Locate the cell with the specified text and output its [X, Y] center coordinate. 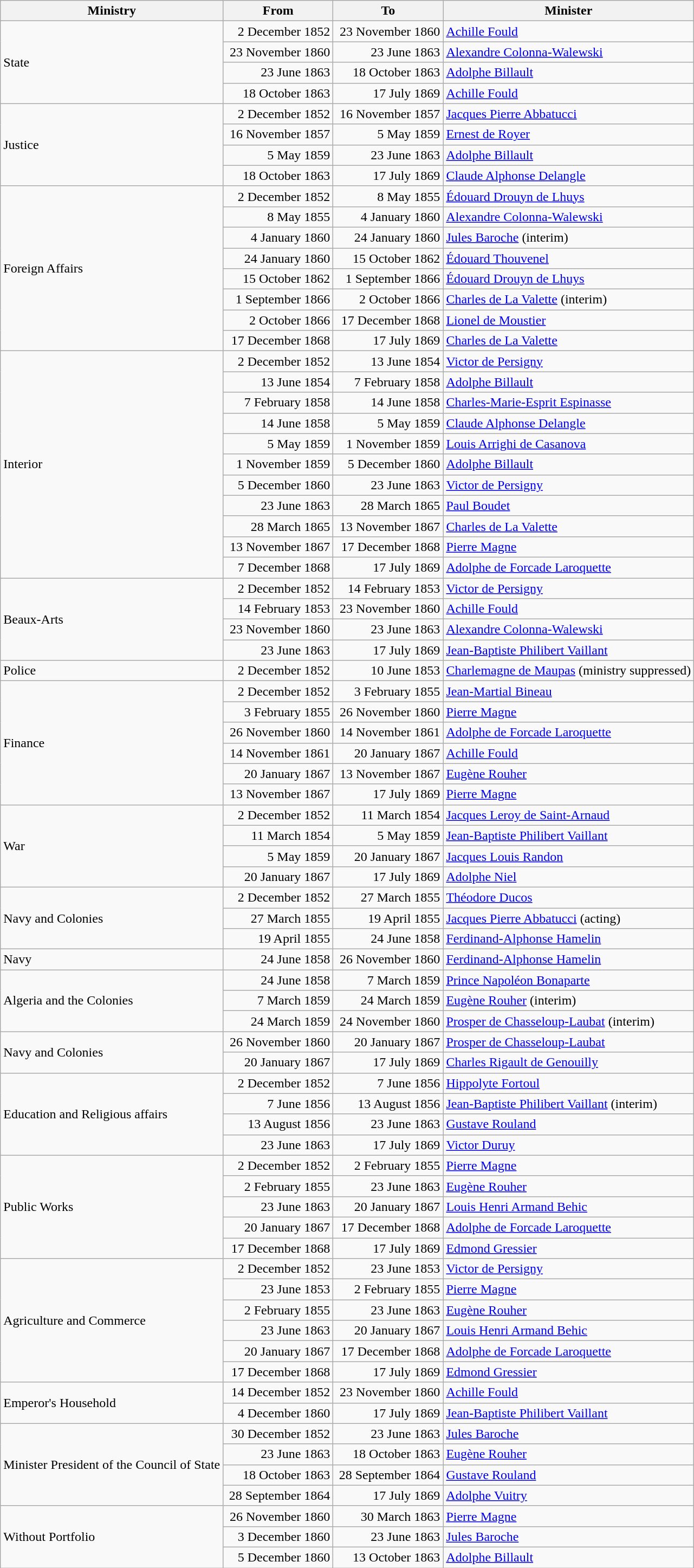
Prince Napoléon Bonaparte [569, 980]
Charles-Marie-Esprit Espinasse [569, 403]
Justice [112, 145]
30 March 1863 [388, 1516]
Finance [112, 743]
Jean-Martial Bineau [569, 691]
13 October 1863 [388, 1557]
4 December 1860 [278, 1413]
Paul Boudet [569, 506]
Eugène Rouher (interim) [569, 1001]
Charlemagne de Maupas (ministry suppressed) [569, 671]
War [112, 846]
Théodore Ducos [569, 897]
Jules Baroche (interim) [569, 237]
Education and Religious affairs [112, 1114]
Minister [569, 11]
Prosper de Chasseloup-Laubat [569, 1042]
Agriculture and Commerce [112, 1320]
Algeria and the Colonies [112, 1001]
Jacques Louis Randon [569, 856]
Police [112, 671]
To [388, 11]
Emperor's Household [112, 1403]
Beaux-Arts [112, 619]
Jean-Baptiste Philibert Vaillant (interim) [569, 1104]
Édouard Thouvenel [569, 258]
Ministry [112, 11]
3 December 1860 [278, 1537]
7 December 1868 [278, 567]
Public Works [112, 1207]
Navy [112, 960]
Minister President of the Council of State [112, 1465]
10 June 1853 [388, 671]
Charles de La Valette (interim) [569, 300]
Jacques Pierre Abbatucci (acting) [569, 918]
Louis Arrighi de Casanova [569, 444]
14 December 1852 [278, 1392]
Lionel de Moustier [569, 320]
Jacques Pierre Abbatucci [569, 114]
State [112, 62]
From [278, 11]
24 November 1860 [388, 1021]
Hippolyte Fortoul [569, 1083]
Interior [112, 465]
Ernest de Royer [569, 134]
Without Portfolio [112, 1537]
Jacques Leroy de Saint-Arnaud [569, 815]
Prosper de Chasseloup-Laubat (interim) [569, 1021]
30 December 1852 [278, 1434]
Charles Rigault de Genouilly [569, 1062]
Adolphe Niel [569, 877]
Foreign Affairs [112, 268]
Adolphe Vuitry [569, 1495]
Victor Duruy [569, 1145]
